Capture the cell that displays the provided text and extract its [x, y] central coordinate. 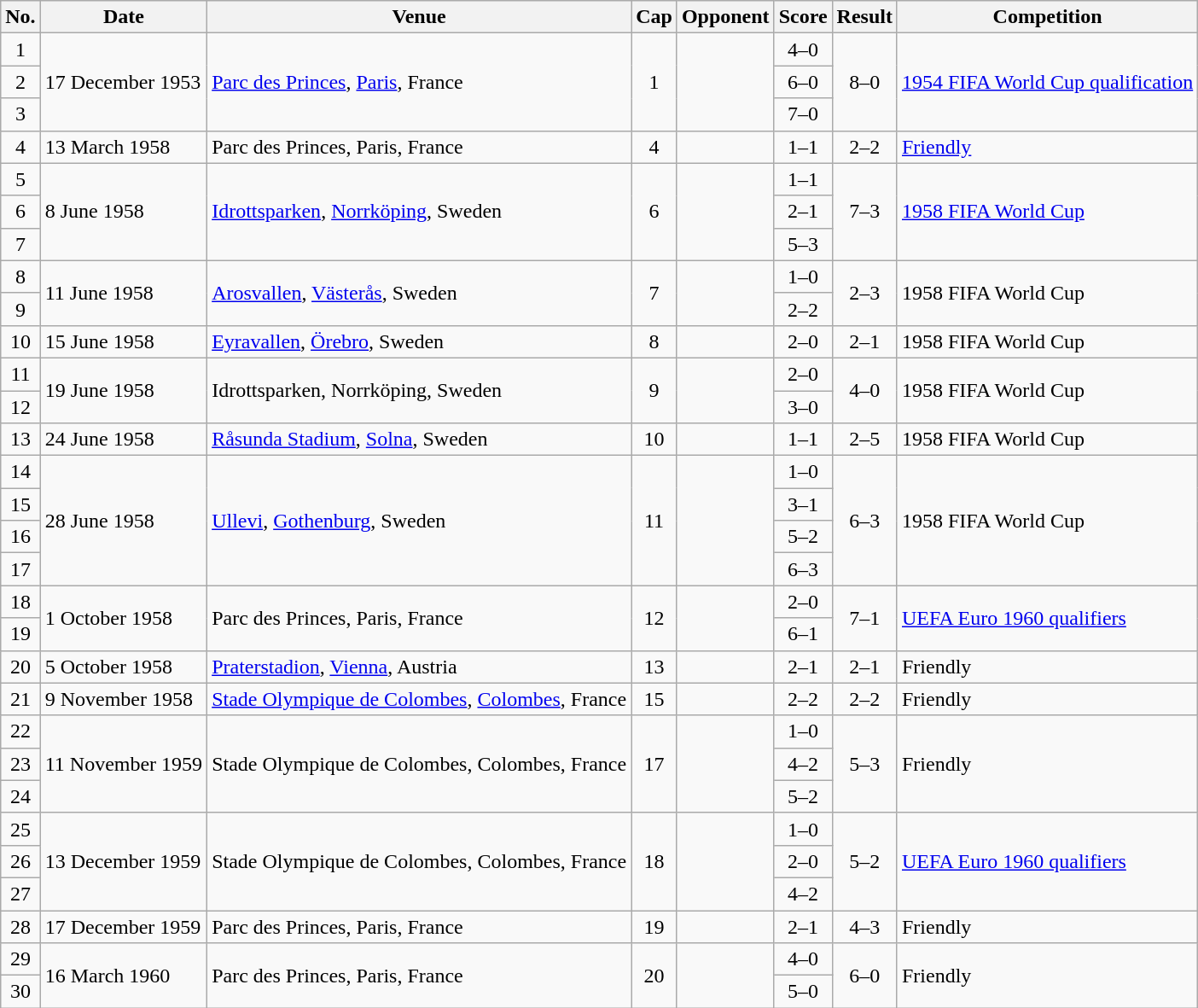
5–0 [803, 992]
Score [803, 17]
28 [20, 926]
2–3 [864, 293]
Eyravallen, Örebro, Sweden [420, 341]
6–1 [803, 634]
Råsunda Stadium, Solna, Sweden [420, 440]
3–0 [803, 407]
7–3 [864, 212]
15 June 1958 [123, 341]
Cap [654, 17]
3 [20, 114]
Venue [420, 17]
24 [20, 796]
4–3 [864, 926]
Praterstadion, Vienna, Austria [420, 667]
19 June 1958 [123, 390]
17 December 1953 [123, 82]
16 March 1960 [123, 976]
1 October 1958 [123, 618]
7–0 [803, 114]
23 [20, 764]
Date [123, 17]
Competition [1047, 17]
29 [20, 959]
No. [20, 17]
21 [20, 699]
22 [20, 731]
3–1 [803, 504]
26 [20, 861]
Result [864, 17]
9 November 1958 [123, 699]
Opponent [725, 17]
25 [20, 829]
11 June 1958 [123, 293]
14 [20, 472]
Arosvallen, Västerås, Sweden [420, 293]
27 [20, 894]
30 [20, 992]
7–1 [864, 618]
28 June 1958 [123, 521]
5 October 1958 [123, 667]
2–5 [864, 440]
11 November 1959 [123, 764]
24 June 1958 [123, 440]
Ullevi, Gothenburg, Sweden [420, 521]
16 [20, 537]
2 [20, 82]
8 June 1958 [123, 212]
5 [20, 179]
1954 FIFA World Cup qualification [1047, 82]
13 March 1958 [123, 147]
8–0 [864, 82]
13 December 1959 [123, 861]
17 December 1959 [123, 926]
